Extract the (x, y) coordinate from the center of the cell holding the provided text.  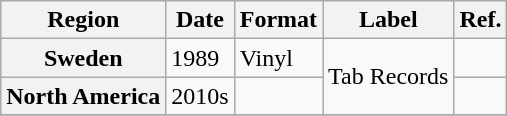
Format (278, 20)
Sweden (84, 58)
2010s (200, 96)
Date (200, 20)
Tab Records (388, 77)
Region (84, 20)
Ref. (480, 20)
Label (388, 20)
Vinyl (278, 58)
North America (84, 96)
1989 (200, 58)
